Detect which cell encompasses the target text, then output its (x, y) center coordinate. 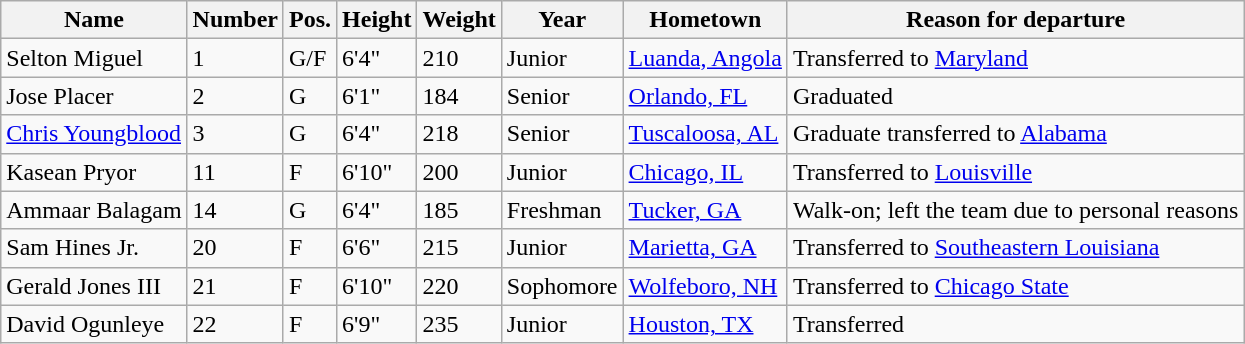
Freshman (562, 210)
Orlando, FL (705, 96)
6'1" (377, 96)
6'9" (377, 324)
Transferred to Maryland (1015, 58)
Hometown (705, 20)
Transferred to Southeastern Louisiana (1015, 248)
14 (235, 210)
6'6" (377, 248)
21 (235, 286)
Weight (459, 20)
3 (235, 134)
Marietta, GA (705, 248)
Kasean Pryor (94, 172)
Number (235, 20)
Luanda, Angola (705, 58)
G/F (310, 58)
11 (235, 172)
Ammaar Balagam (94, 210)
Chicago, IL (705, 172)
Tucker, GA (705, 210)
Chris Youngblood (94, 134)
Name (94, 20)
Reason for departure (1015, 20)
Transferred to Louisville (1015, 172)
Tuscaloosa, AL (705, 134)
Graduate transferred to Alabama (1015, 134)
Jose Placer (94, 96)
Transferred (1015, 324)
185 (459, 210)
Pos. (310, 20)
Wolfeboro, NH (705, 286)
184 (459, 96)
Houston, TX (705, 324)
1 (235, 58)
220 (459, 286)
2 (235, 96)
22 (235, 324)
20 (235, 248)
210 (459, 58)
235 (459, 324)
Sam Hines Jr. (94, 248)
Sophomore (562, 286)
Transferred to Chicago State (1015, 286)
Year (562, 20)
218 (459, 134)
215 (459, 248)
David Ogunleye (94, 324)
Height (377, 20)
Gerald Jones III (94, 286)
Walk-on; left the team due to personal reasons (1015, 210)
Graduated (1015, 96)
Selton Miguel (94, 58)
200 (459, 172)
